Detect which cell encompasses the target text, then output its [X, Y] center coordinate. 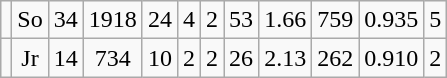
53 [242, 20]
2.13 [286, 58]
10 [160, 58]
759 [336, 20]
So [30, 20]
262 [336, 58]
734 [112, 58]
34 [66, 20]
Jr [30, 58]
1.66 [286, 20]
24 [160, 20]
1918 [112, 20]
4 [188, 20]
0.910 [392, 58]
14 [66, 58]
5 [436, 20]
0.935 [392, 20]
26 [242, 58]
